Find where the given text appears and provide that cell's center as [X, Y] coordinate. 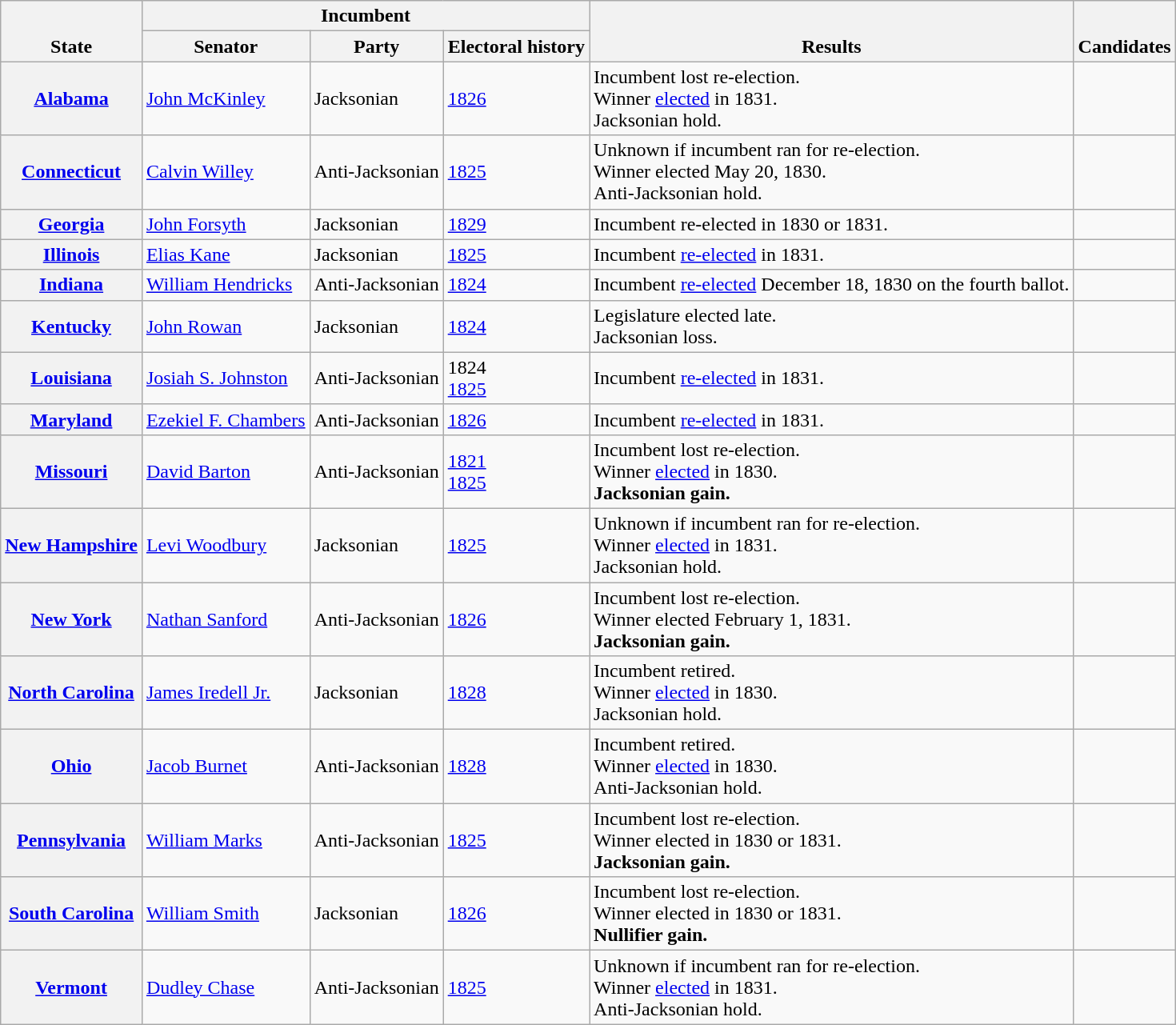
Nathan Sanford [226, 619]
Louisiana [72, 378]
Senator [226, 46]
Incumbent lost re-election.Winner elected in 1830 or 1831.Jacksonian gain. [832, 840]
John McKinley [226, 98]
Candidates [1125, 31]
South Carolina [72, 914]
1829 [516, 224]
Missouri [72, 471]
Connecticut [72, 172]
Legislature elected late.Jacksonian loss. [832, 326]
David Barton [226, 471]
Incumbent lost re-election.Winner elected in 1830 or 1831.Nullifier gain. [832, 914]
Incumbent retired.Winner elected in 1830.Jacksonian hold. [832, 693]
Incumbent lost re-election.Winner elected in 1831.Jacksonian hold. [832, 98]
Pennsylvania [72, 840]
Maryland [72, 419]
Levi Woodbury [226, 545]
Incumbent lost re-election.Winner elected February 1, 1831.Jacksonian gain. [832, 619]
William Marks [226, 840]
Results [832, 31]
Unknown if incumbent ran for re-election.Winner elected May 20, 1830.Anti-Jacksonian hold. [832, 172]
John Forsyth [226, 224]
John Rowan [226, 326]
Incumbent re-elected December 18, 1830 on the fourth ballot. [832, 285]
Ohio [72, 767]
William Hendricks [226, 285]
Party [376, 46]
James Iredell Jr. [226, 693]
Incumbent lost re-election.Winner elected in 1830.Jacksonian gain. [832, 471]
William Smith [226, 914]
Dudley Chase [226, 987]
State [72, 31]
Electoral history [516, 46]
Incumbent [365, 16]
Illinois [72, 254]
Unknown if incumbent ran for re-election.Winner elected in 1831.Anti-Jacksonian hold. [832, 987]
Unknown if incumbent ran for re-election.Winner elected in 1831.Jacksonian hold. [832, 545]
Indiana [72, 285]
North Carolina [72, 693]
Incumbent re-elected in 1830 or 1831. [832, 224]
New Hampshire [72, 545]
Incumbent retired.Winner elected in 1830.Anti-Jacksonian hold. [832, 767]
18211825 [516, 471]
Elias Kane [226, 254]
Alabama [72, 98]
Josiah S. Johnston [226, 378]
Ezekiel F. Chambers [226, 419]
Jacob Burnet [226, 767]
Georgia [72, 224]
New York [72, 619]
Kentucky [72, 326]
Vermont [72, 987]
1824 1825 [516, 378]
Calvin Willey [226, 172]
